Capture the cell that displays the provided text and extract its (X, Y) central coordinate. 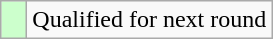
Qualified for next round (150, 20)
